For the text-containing cell, return its midpoint in [X, Y] coordinate format. 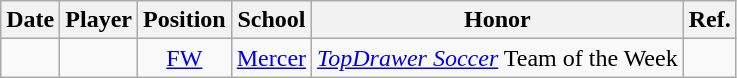
Ref. [710, 20]
TopDrawer Soccer Team of the Week [498, 58]
Date [30, 20]
School [271, 20]
Position [184, 20]
Honor [498, 20]
Mercer [271, 58]
FW [184, 58]
Player [99, 20]
